Extract the (x, y) coordinate from the center of the cell holding the provided text.  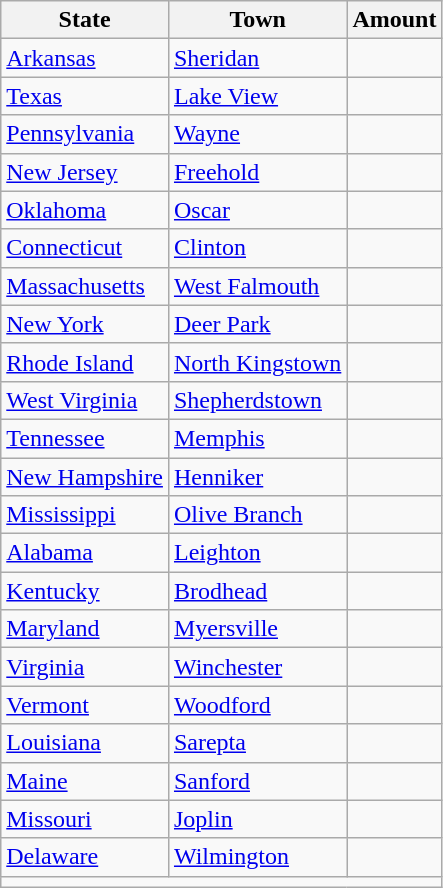
Oscar (257, 210)
Oklahoma (85, 210)
Brodhead (257, 591)
Vermont (85, 705)
Leighton (257, 553)
Louisiana (85, 743)
Deer Park (257, 324)
West Falmouth (257, 286)
Shepherdstown (257, 400)
Joplin (257, 819)
Sheridan (257, 58)
Rhode Island (85, 362)
New Hampshire (85, 477)
Henniker (257, 477)
Myersville (257, 629)
North Kingstown (257, 362)
Freehold (257, 172)
New York (85, 324)
Connecticut (85, 248)
Wayne (257, 134)
Olive Branch (257, 515)
Woodford (257, 705)
Lake View (257, 96)
Memphis (257, 438)
Sanford (257, 781)
Alabama (85, 553)
Mississippi (85, 515)
Kentucky (85, 591)
Sarepta (257, 743)
Maryland (85, 629)
West Virginia (85, 400)
Delaware (85, 857)
Virginia (85, 667)
Town (257, 20)
Clinton (257, 248)
Wilmington (257, 857)
Missouri (85, 819)
State (85, 20)
Arkansas (85, 58)
Maine (85, 781)
Tennessee (85, 438)
Texas (85, 96)
Massachusetts (85, 286)
New Jersey (85, 172)
Pennsylvania (85, 134)
Amount (394, 20)
Winchester (257, 667)
